Extract the [X, Y] coordinate from the center of the cell holding the provided text.  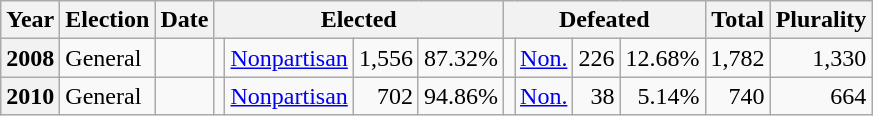
94.86% [460, 96]
2008 [30, 58]
Total [738, 20]
1,330 [821, 58]
1,782 [738, 58]
Defeated [604, 20]
Plurality [821, 20]
664 [821, 96]
1,556 [386, 58]
Elected [359, 20]
87.32% [460, 58]
226 [596, 58]
5.14% [662, 96]
2010 [30, 96]
Election [108, 20]
Year [30, 20]
702 [386, 96]
12.68% [662, 58]
740 [738, 96]
Date [184, 20]
38 [596, 96]
